From the cell containing the given text, extract its center point as (x, y) coordinate. 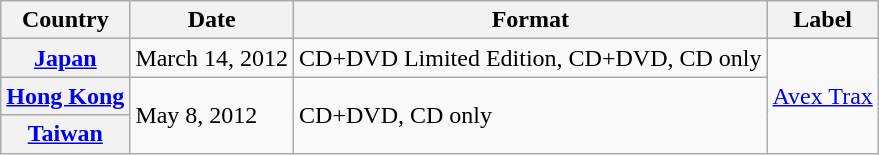
CD+DVD, CD only (530, 115)
Country (66, 20)
Format (530, 20)
March 14, 2012 (212, 58)
Label (822, 20)
Date (212, 20)
Taiwan (66, 134)
Avex Trax (822, 96)
May 8, 2012 (212, 115)
CD+DVD Limited Edition, CD+DVD, CD only (530, 58)
Hong Kong (66, 96)
Japan (66, 58)
